Output the [x, y] coordinate of the center of the cell containing the given text.  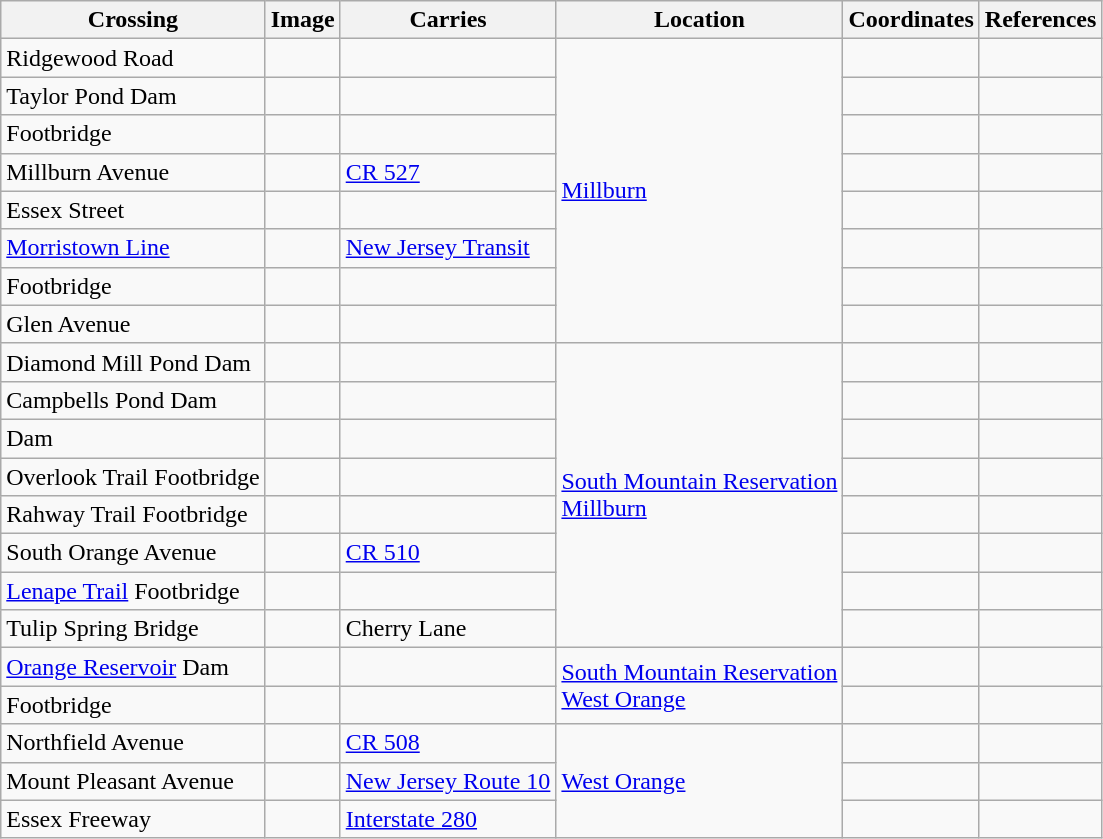
Essex Street [133, 210]
Tulip Spring Bridge [133, 629]
Millburn Avenue [133, 172]
Carries [448, 20]
New Jersey Route 10 [448, 781]
South Orange Avenue [133, 553]
Crossing [133, 20]
Lenape Trail Footbridge [133, 591]
Ridgewood Road [133, 58]
Image [302, 20]
New Jersey Transit [448, 248]
Coordinates [911, 20]
CR 508 [448, 743]
Essex Freeway [133, 819]
Millburn [700, 191]
Northfield Avenue [133, 743]
West Orange [700, 781]
Cherry Lane [448, 629]
Campbells Pond Dam [133, 400]
Mount Pleasant Avenue [133, 781]
Glen Avenue [133, 324]
References [1040, 20]
CR 527 [448, 172]
South Mountain ReservationMillburn [700, 495]
Diamond Mill Pond Dam [133, 362]
Location [700, 20]
Rahway Trail Footbridge [133, 515]
Taylor Pond Dam [133, 96]
South Mountain ReservationWest Orange [700, 686]
Dam [133, 438]
Overlook Trail Footbridge [133, 477]
CR 510 [448, 553]
Interstate 280 [448, 819]
Morristown Line [133, 248]
Orange Reservoir Dam [133, 667]
